Pinpoint the cell where the given text exists, returning its (X, Y) midpoint coordinate. 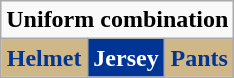
Helmet (44, 58)
Jersey (126, 58)
Pants (200, 58)
Uniform combination (118, 20)
